Provide the (x, y) coordinate of the cell's center where the given text is located.  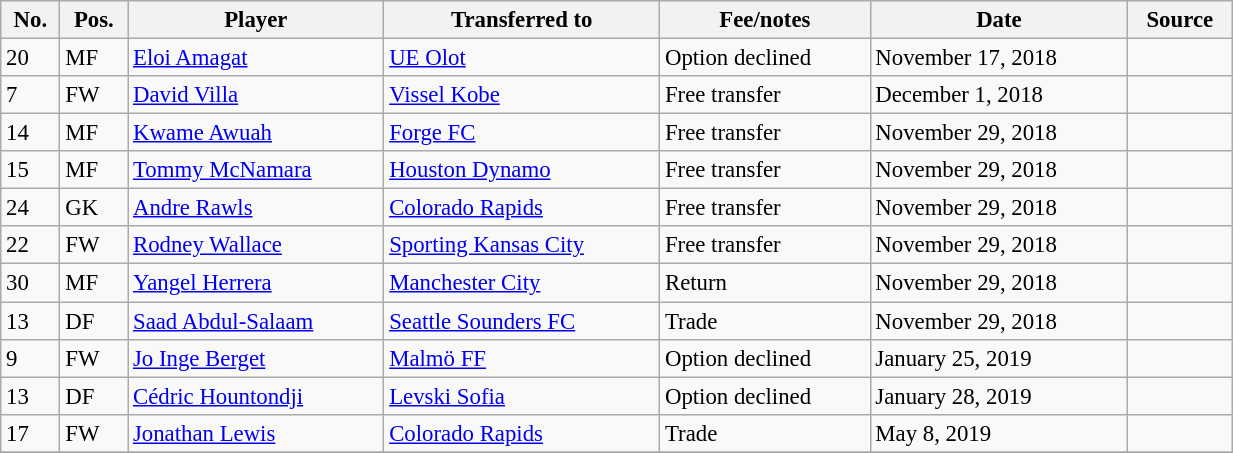
Houston Dynamo (522, 170)
7 (30, 95)
Andre Rawls (256, 208)
Jo Inge Berget (256, 358)
Levski Sofia (522, 396)
GK (94, 208)
May 8, 2019 (999, 433)
January 25, 2019 (999, 358)
November 17, 2018 (999, 58)
Rodney Wallace (256, 245)
Sporting Kansas City (522, 245)
Seattle Sounders FC (522, 321)
Forge FC (522, 133)
Kwame Awuah (256, 133)
Vissel Kobe (522, 95)
Saad Abdul-Salaam (256, 321)
Date (999, 20)
20 (30, 58)
30 (30, 283)
Player (256, 20)
January 28, 2019 (999, 396)
Fee/notes (765, 20)
Tommy McNamara (256, 170)
Eloi Amagat (256, 58)
No. (30, 20)
22 (30, 245)
Source (1180, 20)
14 (30, 133)
Jonathan Lewis (256, 433)
9 (30, 358)
15 (30, 170)
Transferred to (522, 20)
December 1, 2018 (999, 95)
David Villa (256, 95)
17 (30, 433)
Yangel Herrera (256, 283)
Return (765, 283)
Manchester City (522, 283)
Malmö FF (522, 358)
Cédric Hountondji (256, 396)
24 (30, 208)
UE Olot (522, 58)
Pos. (94, 20)
